Search for the cell housing the specified text and yield its (X, Y) center coordinate. 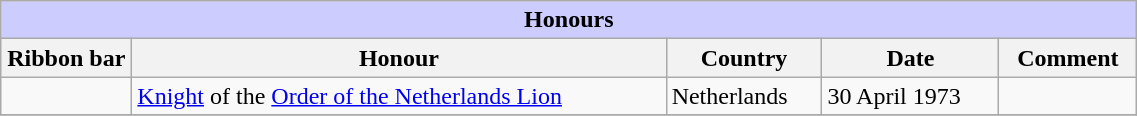
30 April 1973 (910, 96)
Comment (1068, 58)
Netherlands (744, 96)
Ribbon bar (66, 58)
Knight of the Order of the Netherlands Lion (399, 96)
Honours (569, 20)
Date (910, 58)
Country (744, 58)
Honour (399, 58)
